Scan for the cell matching the given text and deliver its [x, y] coordinate at center. 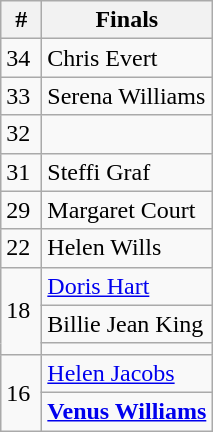
Venus Williams [127, 411]
Billie Jean King [127, 324]
22 [22, 248]
Helen Wills [127, 248]
# [22, 20]
Doris Hart [127, 286]
Steffi Graf [127, 172]
29 [22, 210]
34 [22, 58]
Finals [127, 20]
33 [22, 96]
Serena Williams [127, 96]
32 [22, 134]
18 [22, 310]
Helen Jacobs [127, 373]
Margaret Court [127, 210]
16 [22, 392]
31 [22, 172]
Chris Evert [127, 58]
